Provide the (X, Y) coordinate of the cell's center where the given text is located.  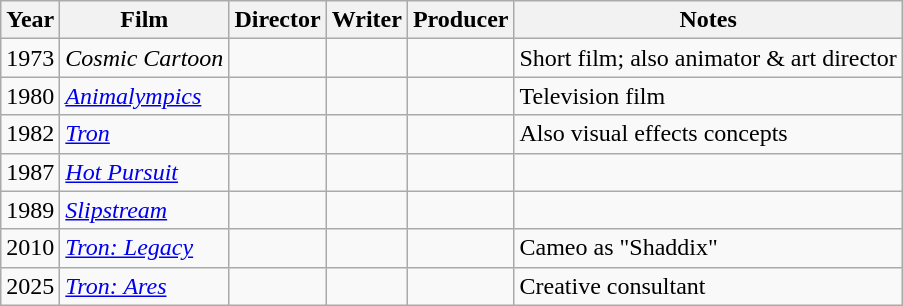
Notes (708, 20)
Hot Pursuit (144, 172)
Tron (144, 134)
1980 (30, 96)
2010 (30, 248)
Television film (708, 96)
Cosmic Cartoon (144, 58)
Slipstream (144, 210)
Tron: Legacy (144, 248)
Tron: Ares (144, 286)
1982 (30, 134)
Film (144, 20)
Director (278, 20)
Year (30, 20)
Writer (366, 20)
1973 (30, 58)
Producer (460, 20)
2025 (30, 286)
Creative consultant (708, 286)
1987 (30, 172)
Animalympics (144, 96)
Short film; also animator & art director (708, 58)
1989 (30, 210)
Cameo as "Shaddix" (708, 248)
Also visual effects concepts (708, 134)
